Determine the (X, Y) coordinate at the center of the cell enclosing the given text.  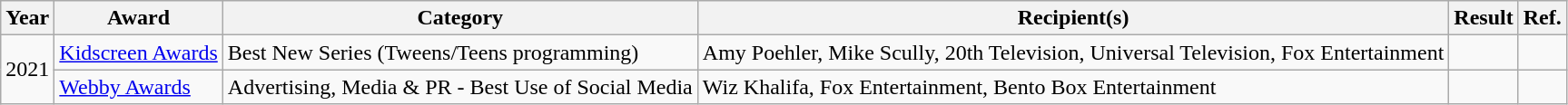
Kidscreen Awards (138, 52)
2021 (27, 70)
Webby Awards (138, 87)
Category (459, 18)
Year (27, 18)
Recipient(s) (1073, 18)
Wiz Khalifa, Fox Entertainment, Bento Box Entertainment (1073, 87)
Best New Series (Tweens/Teens programming) (459, 52)
Amy Poehler, Mike Scully, 20th Television, Universal Television, Fox Entertainment (1073, 52)
Advertising, Media & PR - Best Use of Social Media (459, 87)
Ref. (1542, 18)
Award (138, 18)
Result (1484, 18)
